Detect which cell encompasses the target text, then output its (x, y) center coordinate. 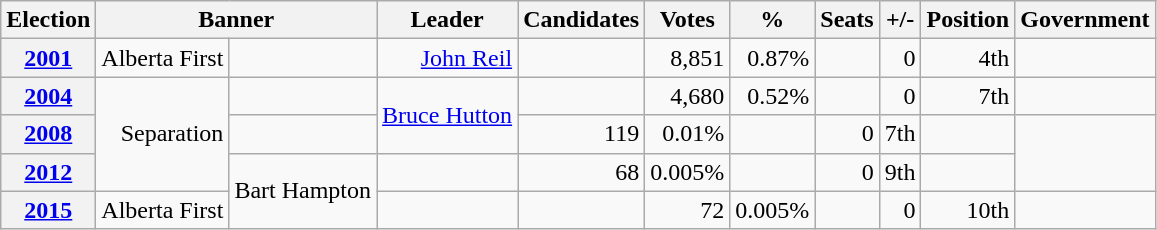
8,851 (688, 58)
72 (688, 210)
10th (968, 210)
John Reil (448, 58)
% (772, 20)
Leader (448, 20)
Position (968, 20)
2012 (48, 172)
Bruce Hutton (448, 115)
0.87% (772, 58)
0.52% (772, 96)
Banner (236, 20)
Separation (162, 134)
2008 (48, 134)
2001 (48, 58)
2004 (48, 96)
Seats (847, 20)
Bart Hampton (303, 191)
68 (582, 172)
Votes (688, 20)
4,680 (688, 96)
9th (900, 172)
0.01% (688, 134)
Candidates (582, 20)
Government (1085, 20)
+/- (900, 20)
4th (968, 58)
119 (582, 134)
2015 (48, 210)
Election (48, 20)
